Pinpoint the cell where the given text exists, returning its [x, y] midpoint coordinate. 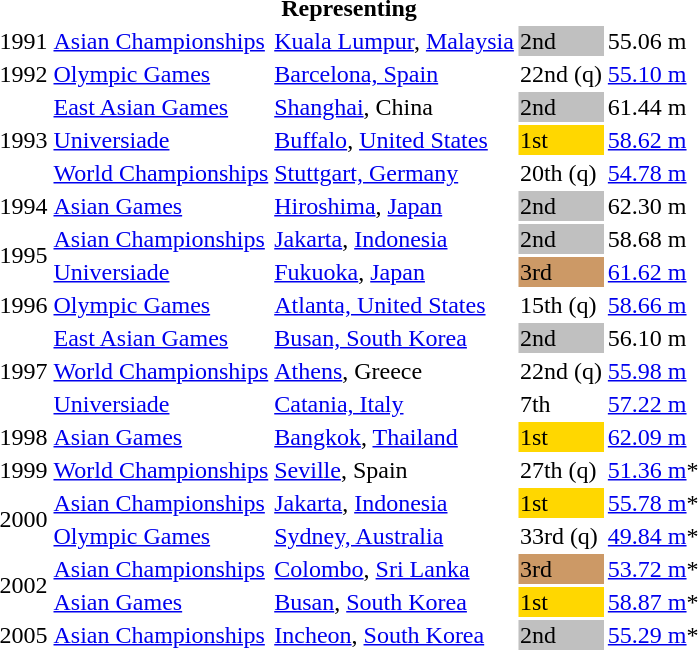
Athens, Greece [394, 371]
Sydney, Australia [394, 536]
27th (q) [560, 470]
Incheon, South Korea [394, 635]
Shanghai, China [394, 107]
Atlanta, United States [394, 305]
Catania, Italy [394, 404]
33rd (q) [560, 536]
Fukuoka, Japan [394, 272]
Hiroshima, Japan [394, 206]
Stuttgart, Germany [394, 173]
15th (q) [560, 305]
Seville, Spain [394, 470]
7th [560, 404]
Buffalo, United States [394, 140]
Bangkok, Thailand [394, 437]
Kuala Lumpur, Malaysia [394, 41]
20th (q) [560, 173]
Colombo, Sri Lanka [394, 569]
Barcelona, Spain [394, 74]
